Locate the cell with the specified text and output its [x, y] center coordinate. 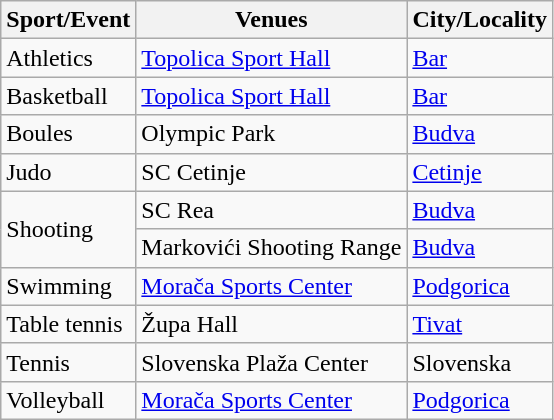
Swimming [68, 286]
Slovenska Plaža Center [272, 362]
Tennis [68, 362]
Athletics [68, 58]
Volleyball [68, 400]
Markovići Shooting Range [272, 248]
Judo [68, 172]
Boules [68, 134]
Olympic Park [272, 134]
Tivat [480, 324]
City/Locality [480, 20]
Sport/Event [68, 20]
Slovenska [480, 362]
Župa Hall [272, 324]
Shooting [68, 229]
Cetinje [480, 172]
Venues [272, 20]
SC Rea [272, 210]
SC Cetinje [272, 172]
Table tennis [68, 324]
Basketball [68, 96]
